Return the [X, Y] coordinate for the center point of the cell that contains the specified text.  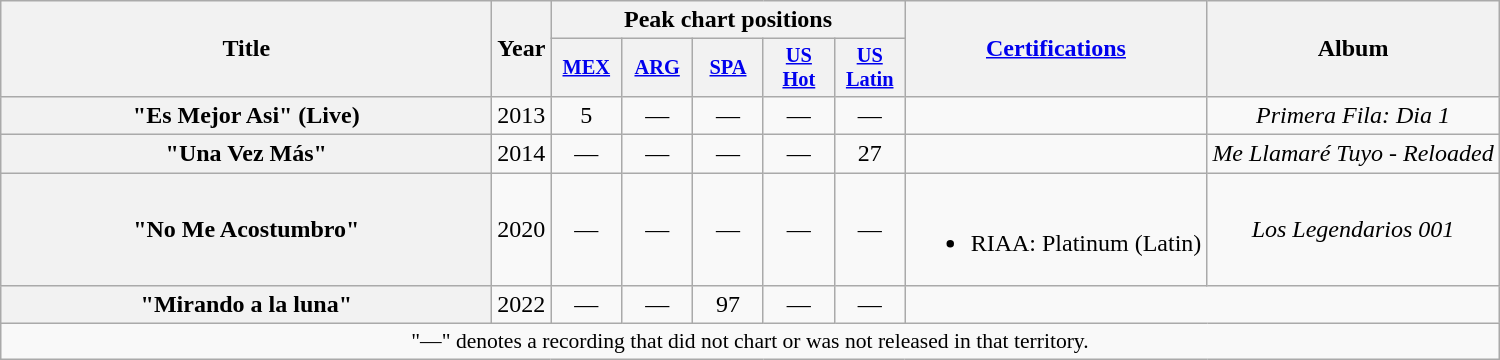
SPA [728, 68]
USLatin [870, 68]
Certifications [1056, 49]
MEX [586, 68]
"Es Mejor Asi" (Live) [246, 115]
Primera Fila: Dia 1 [1353, 115]
2014 [522, 154]
2022 [522, 305]
Title [246, 49]
Peak chart positions [728, 20]
Album [1353, 49]
Me Llamaré Tuyo - Reloaded [1353, 154]
ARG [658, 68]
RIAA: Platinum (Latin) [1056, 230]
"No Me Acostumbro" [246, 230]
27 [870, 154]
2020 [522, 230]
"Una Vez Más" [246, 154]
2013 [522, 115]
"—" denotes a recording that did not chart or was not released in that territory. [750, 342]
5 [586, 115]
97 [728, 305]
USHot [798, 68]
Year [522, 49]
Los Legendarios 001 [1353, 230]
"Mirando a la luna" [246, 305]
